Pinpoint the cell where the given text exists, returning its (X, Y) midpoint coordinate. 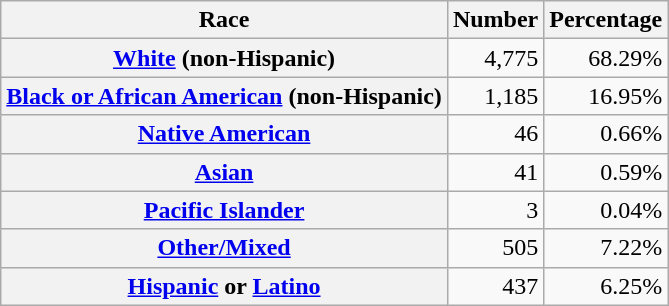
Number (495, 20)
41 (495, 172)
16.95% (606, 96)
Hispanic or Latino (224, 286)
6.25% (606, 286)
68.29% (606, 58)
0.59% (606, 172)
1,185 (495, 96)
Race (224, 20)
Black or African American (non-Hispanic) (224, 96)
Percentage (606, 20)
4,775 (495, 58)
3 (495, 210)
Pacific Islander (224, 210)
White (non-Hispanic) (224, 58)
Native American (224, 134)
7.22% (606, 248)
505 (495, 248)
437 (495, 286)
46 (495, 134)
0.66% (606, 134)
Other/Mixed (224, 248)
0.04% (606, 210)
Asian (224, 172)
